Detect which cell encompasses the target text, then output its (x, y) center coordinate. 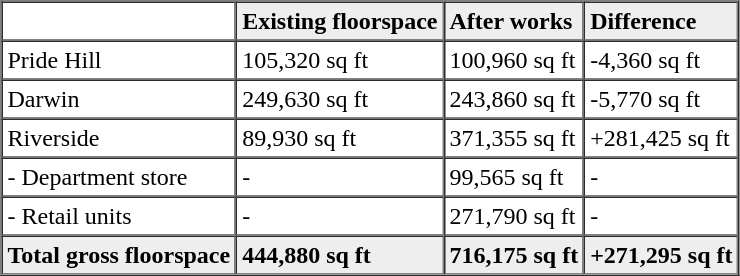
-4,360 sq ft (661, 60)
- Retail units (120, 216)
444,880 sq ft (340, 256)
+281,425 sq ft (661, 138)
Pride Hill (120, 60)
Total gross floorspace (120, 256)
Existing floorspace (340, 22)
99,565 sq ft (514, 178)
Difference (661, 22)
After works (514, 22)
271,790 sq ft (514, 216)
-5,770 sq ft (661, 100)
+271,295 sq ft (661, 256)
105,320 sq ft (340, 60)
- Department store (120, 178)
243,860 sq ft (514, 100)
716,175 sq ft (514, 256)
100,960 sq ft (514, 60)
89,930 sq ft (340, 138)
371,355 sq ft (514, 138)
249,630 sq ft (340, 100)
Darwin (120, 100)
Riverside (120, 138)
